Find where the given text appears and provide that cell's center as [x, y] coordinate. 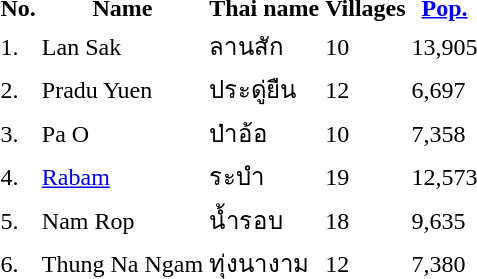
น้ำรอบ [264, 220]
ประดู่ยืน [264, 90]
ป่าอ้อ [264, 133]
Nam Rop [122, 220]
Pradu Yuen [122, 90]
18 [366, 220]
Rabam [122, 176]
ลานสัก [264, 46]
19 [366, 176]
Lan Sak [122, 46]
Pa O [122, 133]
12 [366, 90]
ระบำ [264, 176]
